Locate the cell with the specified text and output its (x, y) center coordinate. 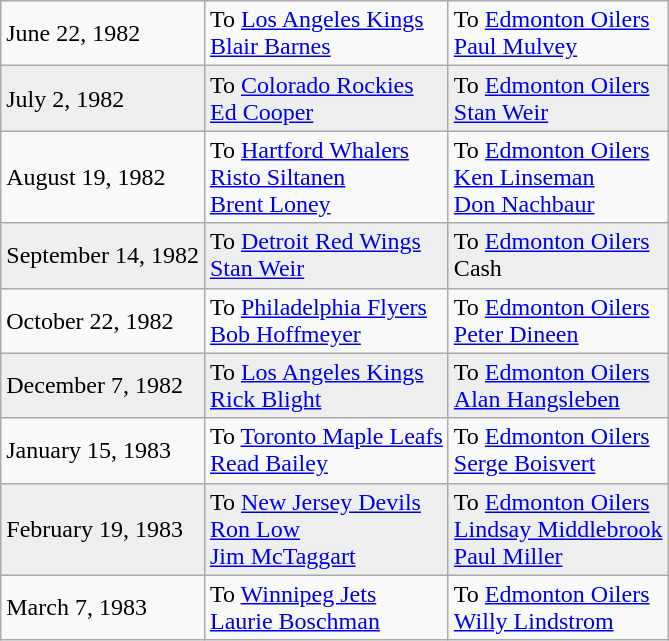
To Edmonton OilersPaul Mulvey (558, 34)
To Edmonton OilersWilly Lindstrom (558, 608)
To Edmonton OilersStan Weir (558, 98)
June 22, 1982 (103, 34)
To Detroit Red WingsStan Weir (326, 256)
To Edmonton OilersKen LinsemanDon Nachbaur (558, 177)
February 19, 1983 (103, 529)
January 15, 1983 (103, 450)
To Edmonton OilersPeter Dineen (558, 320)
To Hartford WhalersRisto SiltanenBrent Loney (326, 177)
September 14, 1982 (103, 256)
To Edmonton OilersAlan Hangsleben (558, 386)
To Edmonton OilersLindsay MiddlebrookPaul Miller (558, 529)
To Edmonton OilersCash (558, 256)
To Los Angeles KingsRick Blight (326, 386)
To Toronto Maple LeafsRead Bailey (326, 450)
July 2, 1982 (103, 98)
To Los Angeles KingsBlair Barnes (326, 34)
To Philadelphia FlyersBob Hoffmeyer (326, 320)
August 19, 1982 (103, 177)
October 22, 1982 (103, 320)
To Colorado RockiesEd Cooper (326, 98)
March 7, 1983 (103, 608)
To Edmonton OilersSerge Boisvert (558, 450)
To New Jersey DevilsRon LowJim McTaggart (326, 529)
To Winnipeg JetsLaurie Boschman (326, 608)
December 7, 1982 (103, 386)
